Provide the (X, Y) coordinate of the cell's center where the given text is located.  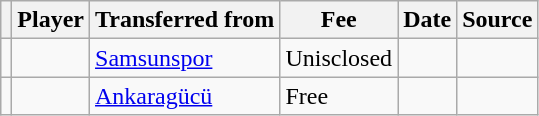
Fee (339, 20)
Samsunspor (185, 58)
Ankaragücü (185, 96)
Transferred from (185, 20)
Player (51, 20)
Free (339, 96)
Unisclosed (339, 58)
Date (428, 20)
Source (498, 20)
